Pinpoint the cell where the given text exists, returning its (X, Y) midpoint coordinate. 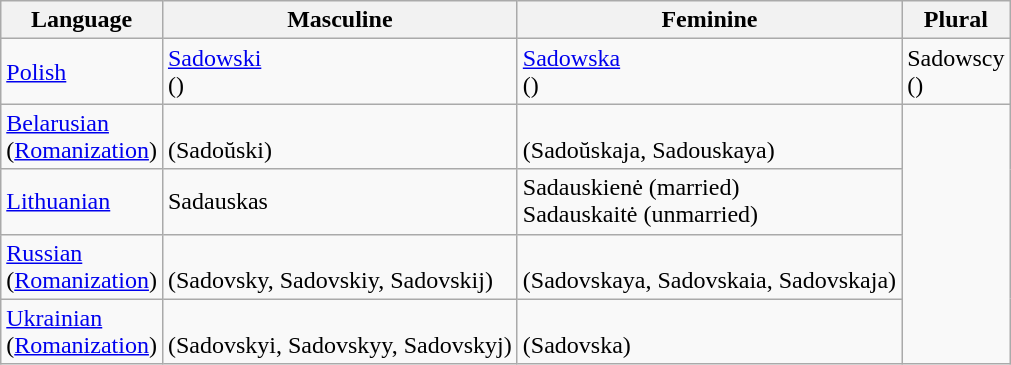
(Sadovskyi, Sadovskyy, Sadovskyj) (340, 332)
Sadowscy () (956, 72)
Masculine (340, 20)
Russian (Romanization) (82, 266)
(Sadovska) (709, 332)
Language (82, 20)
Ukrainian (Romanization) (82, 332)
(Sadovsky, Sadovskiy, Sadovskij) (340, 266)
Polish (82, 72)
Sadauskienė (married) Sadauskaitė (unmarried) (709, 202)
(Sadovskaya, Sadovskaia, Sadovskaja) (709, 266)
Lithuanian (82, 202)
(Sadoŭski) (340, 136)
Sadowski () (340, 72)
Feminine (709, 20)
Sadauskas (340, 202)
Plural (956, 20)
(Sadoŭskaja, Sadouskaya) (709, 136)
Sadowska () (709, 72)
Belarusian (Romanization) (82, 136)
